Identify which cell holds the provided text, then report its (x, y) central coordinate. 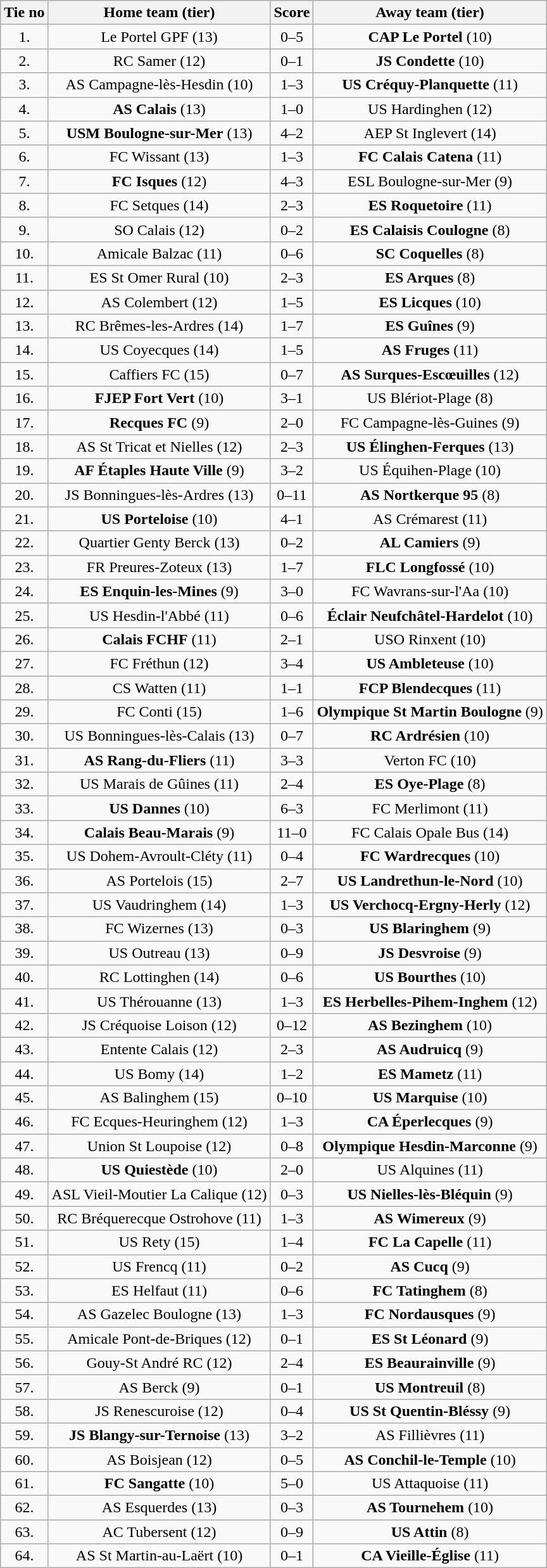
ES Enquin-les-Mines (9) (160, 591)
US Hardinghen (12) (430, 109)
Amicale Pont-de-Briques (12) (160, 1339)
ES Guînes (9) (430, 326)
ES Licques (10) (430, 302)
51. (24, 1242)
FC La Capelle (11) (430, 1242)
60. (24, 1459)
AS Esquerdes (13) (160, 1508)
Recques FC (9) (160, 423)
64. (24, 1556)
US St Quentin-Bléssy (9) (430, 1411)
AS Berck (9) (160, 1387)
52. (24, 1266)
JS Blangy-sur-Ternoise (13) (160, 1435)
0–12 (292, 1025)
AC Tubersent (12) (160, 1532)
5–0 (292, 1484)
ES St Omer Rural (10) (160, 277)
CA Éperlecques (9) (430, 1122)
1–0 (292, 109)
39. (24, 953)
ES St Léonard (9) (430, 1339)
46. (24, 1122)
44. (24, 1074)
41. (24, 1001)
Calais FCHF (11) (160, 639)
US Attaquoise (11) (430, 1484)
RC Ardrésien (10) (430, 736)
0–11 (292, 495)
US Équihen-Plage (10) (430, 471)
40. (24, 977)
US Frencq (11) (160, 1266)
AS Audruicq (9) (430, 1049)
US Marais de Gûines (11) (160, 784)
FC Sangatte (10) (160, 1484)
22. (24, 543)
1–1 (292, 687)
JS Condette (10) (430, 61)
7. (24, 181)
FC Wissant (13) (160, 157)
US Hesdin-l'Abbé (11) (160, 615)
Union St Loupoise (12) (160, 1146)
47. (24, 1146)
FC Fréthun (12) (160, 663)
3–4 (292, 663)
3–3 (292, 760)
49. (24, 1194)
SC Coquelles (8) (430, 253)
US Bourthes (10) (430, 977)
34. (24, 832)
3–1 (292, 398)
US Nielles-lès-Bléquin (9) (430, 1194)
ASL Vieil-Moutier La Calique (12) (160, 1194)
Quartier Genty Berck (13) (160, 543)
RC Samer (12) (160, 61)
3. (24, 85)
0–8 (292, 1146)
US Attin (8) (430, 1532)
30. (24, 736)
Olympique Hesdin-Marconne (9) (430, 1146)
FC Wizernes (13) (160, 929)
ES Arques (8) (430, 277)
1. (24, 37)
FC Calais Catena (11) (430, 157)
FLC Longfossé (10) (430, 567)
JS Desvroise (9) (430, 953)
US Vaudringhem (14) (160, 905)
Olympique St Martin Boulogne (9) (430, 712)
US Créquy-Planquette (11) (430, 85)
12. (24, 302)
14. (24, 350)
62. (24, 1508)
6–3 (292, 808)
Tie no (24, 13)
17. (24, 423)
US Verchocq-Ergny-Herly (12) (430, 905)
59. (24, 1435)
53. (24, 1291)
11–0 (292, 832)
AS Gazelec Boulogne (13) (160, 1315)
31. (24, 760)
US Blaringhem (9) (430, 929)
AS Bezinghem (10) (430, 1025)
Verton FC (10) (430, 760)
JS Bonningues-lès-Ardres (13) (160, 495)
63. (24, 1532)
AS Cucq (9) (430, 1266)
36. (24, 881)
AS Campagne-lès-Hesdin (10) (160, 85)
45. (24, 1098)
ES Herbelles-Pihem-Inghem (12) (430, 1001)
FC Tatinghem (8) (430, 1291)
4–2 (292, 133)
11. (24, 277)
13. (24, 326)
SO Calais (12) (160, 229)
ES Beaurainville (9) (430, 1363)
ES Mametz (11) (430, 1074)
3–0 (292, 591)
US Blériot-Plage (8) (430, 398)
0–10 (292, 1098)
US Quiestède (10) (160, 1170)
8. (24, 205)
US Bomy (14) (160, 1074)
AS Surques-Escœuilles (12) (430, 374)
USO Rinxent (10) (430, 639)
USM Boulogne-sur-Mer (13) (160, 133)
24. (24, 591)
2–1 (292, 639)
4. (24, 109)
JS Renescuroise (12) (160, 1411)
US Coyecques (14) (160, 350)
US Porteloise (10) (160, 519)
61. (24, 1484)
58. (24, 1411)
42. (24, 1025)
6. (24, 157)
AL Camiers (9) (430, 543)
Score (292, 13)
AS Colembert (12) (160, 302)
FC Wavrans-sur-l'Aa (10) (430, 591)
FC Merlimont (11) (430, 808)
US Alquines (11) (430, 1170)
AEP St Inglevert (14) (430, 133)
1–2 (292, 1074)
1–4 (292, 1242)
27. (24, 663)
56. (24, 1363)
US Dannes (10) (160, 808)
FR Preures-Zoteux (13) (160, 567)
16. (24, 398)
AS St Martin-au-Laërt (10) (160, 1556)
35. (24, 857)
Entente Calais (12) (160, 1049)
RC Bréquerecque Ostrohove (11) (160, 1218)
Caffiers FC (15) (160, 374)
FCP Blendecques (11) (430, 687)
Éclair Neufchâtel-Hardelot (10) (430, 615)
18. (24, 447)
AS Portelois (15) (160, 881)
28. (24, 687)
32. (24, 784)
US Marquise (10) (430, 1098)
55. (24, 1339)
54. (24, 1315)
US Dohem-Avroult-Cléty (11) (160, 857)
Calais Beau-Marais (9) (160, 832)
43. (24, 1049)
FC Campagne-lès-Guines (9) (430, 423)
AS Calais (13) (160, 109)
ESL Boulogne-sur-Mer (9) (430, 181)
2. (24, 61)
AS Tournehem (10) (430, 1508)
CAP Le Portel (10) (430, 37)
CA Vieille-Église (11) (430, 1556)
AS Boisjean (12) (160, 1459)
AF Étaples Haute Ville (9) (160, 471)
21. (24, 519)
FC Ecques-Heuringhem (12) (160, 1122)
FC Isques (12) (160, 181)
4–3 (292, 181)
US Bonningues-lès-Calais (13) (160, 736)
23. (24, 567)
37. (24, 905)
US Thérouanne (13) (160, 1001)
AS Conchil-le-Temple (10) (430, 1459)
4–1 (292, 519)
ES Roquetoire (11) (430, 205)
Gouy-St André RC (12) (160, 1363)
26. (24, 639)
Away team (tier) (430, 13)
38. (24, 929)
AS Crémarest (11) (430, 519)
FC Wardrecques (10) (430, 857)
US Rety (15) (160, 1242)
19. (24, 471)
FC Conti (15) (160, 712)
AS Wimereux (9) (430, 1218)
5. (24, 133)
Home team (tier) (160, 13)
FC Setques (14) (160, 205)
48. (24, 1170)
29. (24, 712)
2–7 (292, 881)
50. (24, 1218)
FC Calais Opale Bus (14) (430, 832)
33. (24, 808)
US Élinghen-Ferques (13) (430, 447)
ES Oye-Plage (8) (430, 784)
AS Balinghem (15) (160, 1098)
9. (24, 229)
10. (24, 253)
US Outreau (13) (160, 953)
AS St Tricat et Nielles (12) (160, 447)
Amicale Balzac (11) (160, 253)
AS Fruges (11) (430, 350)
RC Brêmes-les-Ardres (14) (160, 326)
US Landrethun-le-Nord (10) (430, 881)
RC Lottinghen (14) (160, 977)
FJEP Fort Vert (10) (160, 398)
AS Rang-du-Fliers (11) (160, 760)
CS Watten (11) (160, 687)
15. (24, 374)
20. (24, 495)
57. (24, 1387)
1–6 (292, 712)
ES Calaisis Coulogne (8) (430, 229)
FC Nordausques (9) (430, 1315)
AS Fillièvres (11) (430, 1435)
AS Nortkerque 95 (8) (430, 495)
US Ambleteuse (10) (430, 663)
US Montreuil (8) (430, 1387)
JS Créquoise Loison (12) (160, 1025)
25. (24, 615)
ES Helfaut (11) (160, 1291)
Le Portel GPF (13) (160, 37)
